Capture the cell that displays the provided text and extract its [X, Y] central coordinate. 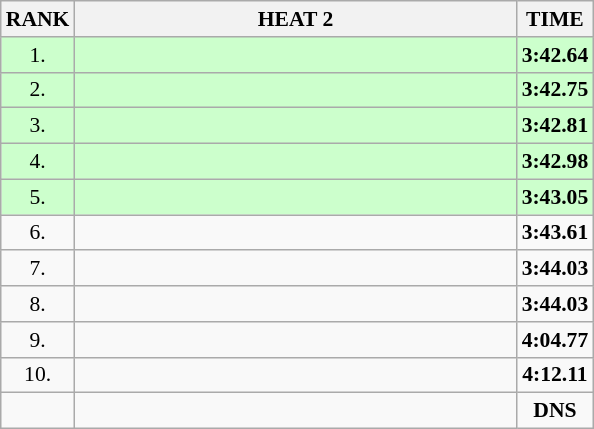
7. [38, 269]
2. [38, 90]
3:42.64 [556, 55]
1. [38, 55]
3:42.75 [556, 90]
8. [38, 304]
4. [38, 162]
5. [38, 197]
3:42.81 [556, 126]
DNS [556, 411]
TIME [556, 19]
4:04.77 [556, 340]
4:12.11 [556, 375]
10. [38, 375]
9. [38, 340]
3:42.98 [556, 162]
RANK [38, 19]
6. [38, 233]
3:43.05 [556, 197]
HEAT 2 [295, 19]
3. [38, 126]
3:43.61 [556, 233]
